Search for the cell housing the specified text and yield its [X, Y] center coordinate. 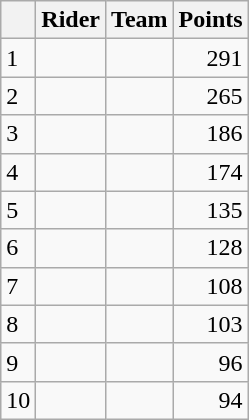
135 [210, 210]
1 [18, 58]
4 [18, 172]
108 [210, 286]
Team [140, 20]
10 [18, 400]
94 [210, 400]
3 [18, 134]
Points [210, 20]
5 [18, 210]
2 [18, 96]
291 [210, 58]
7 [18, 286]
186 [210, 134]
265 [210, 96]
9 [18, 362]
96 [210, 362]
128 [210, 248]
8 [18, 324]
Rider [71, 20]
103 [210, 324]
6 [18, 248]
174 [210, 172]
